Return the (X, Y) coordinate for the center point of the cell that contains the specified text.  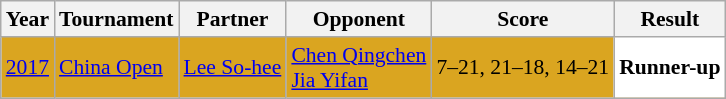
7–21, 21–18, 14–21 (522, 68)
Runner-up (670, 68)
Year (28, 19)
Tournament (116, 19)
China Open (116, 68)
Result (670, 19)
Opponent (358, 19)
Partner (233, 19)
2017 (28, 68)
Score (522, 19)
Chen Qingchen Jia Yifan (358, 68)
Lee So-hee (233, 68)
